Search for the cell housing the specified text and yield its (X, Y) center coordinate. 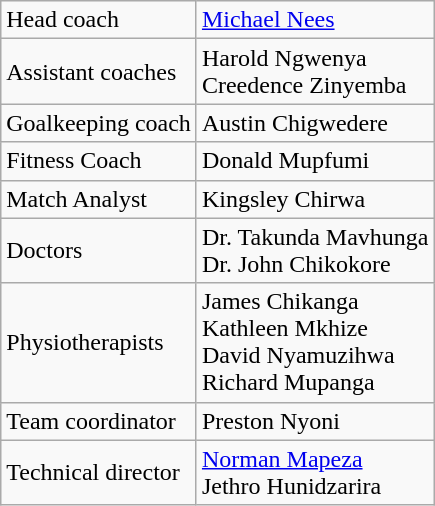
Fitness Coach (99, 161)
James Chikanga Kathleen Mkhize David Nyamuzihwa Richard Mupanga (315, 342)
Norman Mapeza Jethro Hunidzarira (315, 472)
Team coordinator (99, 421)
Michael Nees (315, 20)
Technical director (99, 472)
Head coach (99, 20)
Donald Mupfumi (315, 161)
Physiotherapists (99, 342)
Goalkeeping coach (99, 123)
Match Analyst (99, 199)
Doctors (99, 250)
Austin Chigwedere (315, 123)
Preston Nyoni (315, 421)
Dr. Takunda Mavhunga Dr. John Chikokore (315, 250)
Harold Ngwenya Creedence Zinyemba (315, 72)
Kingsley Chirwa (315, 199)
Assistant coaches (99, 72)
